Return the (x, y) coordinate for the center point of the cell that contains the specified text.  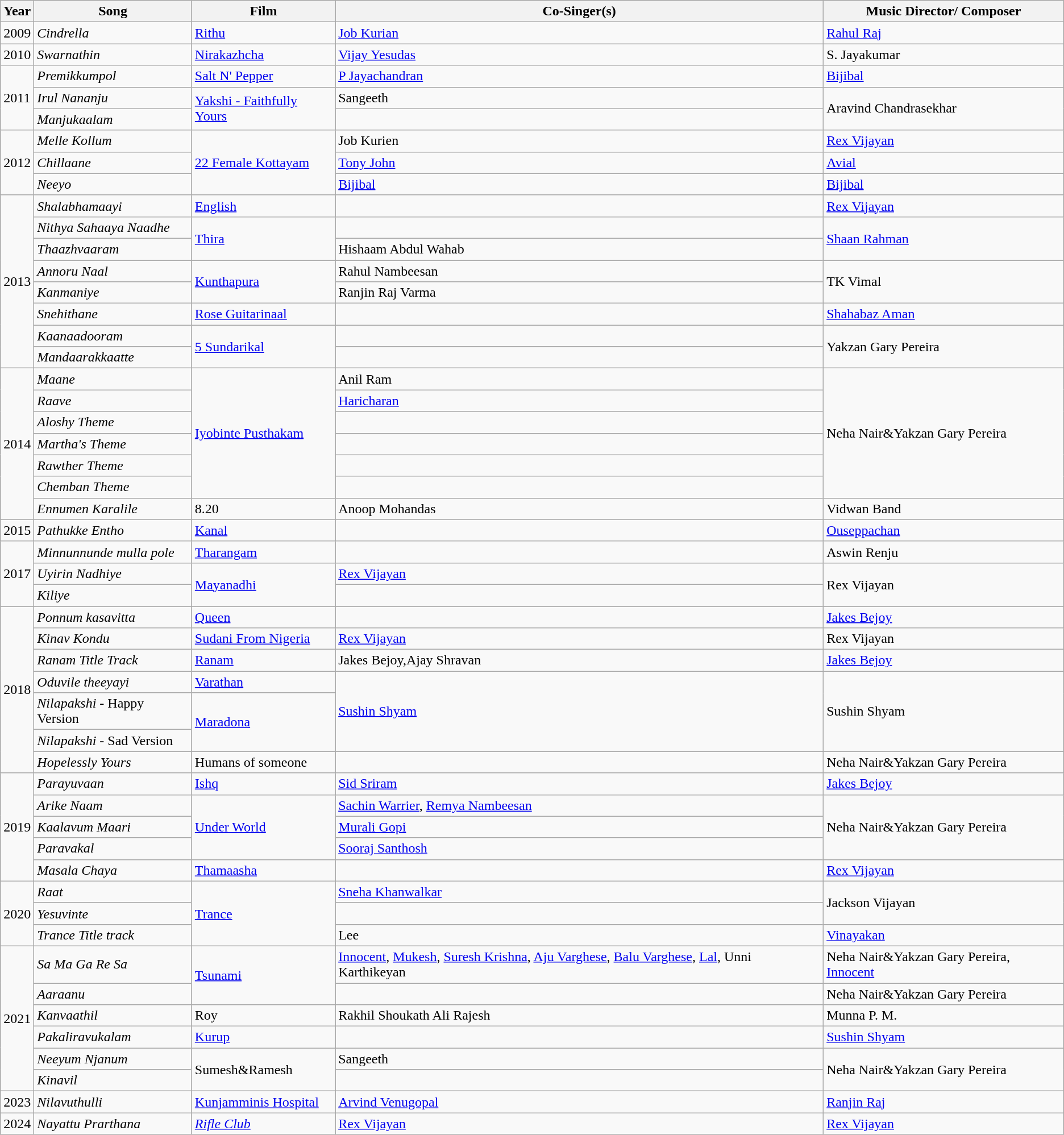
2013 (17, 281)
Maane (113, 379)
Munna P. M. (944, 1016)
Kaalavum Maari (113, 827)
Martha's Theme (113, 444)
5 Sundarikal (263, 347)
Mayanadhi (263, 584)
Kiliye (113, 595)
Annoru Naal (113, 271)
Kunthapura (263, 282)
Jackson Vijayan (944, 903)
8.20 (263, 509)
Arike Naam (113, 805)
Yakzan Gary Pereira (944, 347)
Shahabaz Aman (944, 314)
Rifle Club (263, 1124)
Thamaasha (263, 870)
Rose Guitarinaal (263, 314)
S. Jayakumar (944, 55)
Chemban Theme (113, 487)
P Jayachandran (580, 76)
Job Kurian (580, 33)
Uyirin Nadhiye (113, 573)
Nilapakshi - Happy Version (113, 712)
Kurup (263, 1037)
Haricharan (580, 401)
Murali Gopi (580, 827)
Sneha Khanwalkar (580, 892)
Hishaam Abdul Wahab (580, 249)
Rahul Nambeesan (580, 271)
English (263, 206)
Ranam (263, 660)
Aswin Renju (944, 552)
Trance (263, 913)
Kinav Kondu (113, 639)
Trance Title track (113, 935)
2010 (17, 55)
Paravakal (113, 849)
Tharangam (263, 552)
2018 (17, 689)
Queen (263, 617)
Anoop Mohandas (580, 509)
Salt N' Pepper (263, 76)
2017 (17, 573)
Hopelessly Yours (113, 762)
Chillaane (113, 163)
Vijay Yesudas (580, 55)
Nithya Sahaaya Naadhe (113, 227)
Vinayakan (944, 935)
Rahul Raj (944, 33)
Raave (113, 401)
Year (17, 11)
Kanal (263, 530)
Neeyo (113, 184)
Ouseppachan (944, 530)
Neeyum Njanum (113, 1059)
Ponnum kasavitta (113, 617)
2012 (17, 163)
Kanmaniye (113, 293)
Under World (263, 827)
Sid Sriram (580, 784)
Arvind Venugopal (580, 1102)
Kinavil (113, 1080)
Co-Singer(s) (580, 11)
Melle Kollum (113, 141)
Parayuvaan (113, 784)
Job Kurien (580, 141)
Cindrella (113, 33)
Kaanaadooram (113, 336)
Tony John (580, 163)
Vidwan Band (944, 509)
Manjukaalam (113, 119)
Shaan Rahman (944, 238)
Sumesh&Ramesh (263, 1070)
Maradona (263, 722)
Humans of someone (263, 762)
Tsunami (263, 975)
2015 (17, 530)
Sa Ma Ga Re Sa (113, 964)
22 Female Kottayam (263, 163)
Neha Nair&Yakzan Gary Pereira, Innocent (944, 964)
Aaraanu (113, 994)
2020 (17, 913)
Song (113, 11)
2014 (17, 444)
Nilapakshi - Sad Version (113, 741)
Ranam Title Track (113, 660)
Shalabhamaayi (113, 206)
Film (263, 11)
2021 (17, 1018)
Kanvaathil (113, 1016)
Rithu (263, 33)
Nayattu Prarthana (113, 1124)
Lee (580, 935)
Ranjin Raj Varma (580, 293)
Avial (944, 163)
Pakaliravukalam (113, 1037)
Iyobinte Pusthakam (263, 433)
Oduvile theeyayi (113, 682)
Thaazhvaaram (113, 249)
Raat (113, 892)
Masala Chaya (113, 870)
Sudani From Nigeria (263, 639)
Yakshi - Faithfully Yours (263, 109)
Minnunnunde mulla pole (113, 552)
2023 (17, 1102)
2024 (17, 1124)
Jakes Bejoy,Ajay Shravan (580, 660)
Nirakazhcha (263, 55)
Sooraj Santhosh (580, 849)
Ishq (263, 784)
Roy (263, 1016)
Aravind Chandrasekhar (944, 109)
Ranjin Raj (944, 1102)
2009 (17, 33)
Kunjamminis Hospital (263, 1102)
Pathukke Entho (113, 530)
Varathan (263, 682)
Ennumen Karalile (113, 509)
Premikkumpol (113, 76)
TK Vimal (944, 282)
Nilavuthulli (113, 1102)
Innocent, Mukesh, Suresh Krishna, Aju Varghese, Balu Varghese, Lal, Unni Karthikeyan (580, 964)
Anil Ram (580, 379)
Rawther Theme (113, 465)
Rakhil Shoukath Ali Rajesh (580, 1016)
Snehithane (113, 314)
Aloshy Theme (113, 422)
Sachin Warrier, Remya Nambeesan (580, 805)
Yesuvinte (113, 913)
Music Director/ Composer (944, 11)
Thira (263, 238)
2011 (17, 98)
Mandaarakkaatte (113, 357)
Swarnathin (113, 55)
2019 (17, 827)
Irul Nananju (113, 98)
